Extract the [x, y] coordinate from the center of the cell holding the provided text.  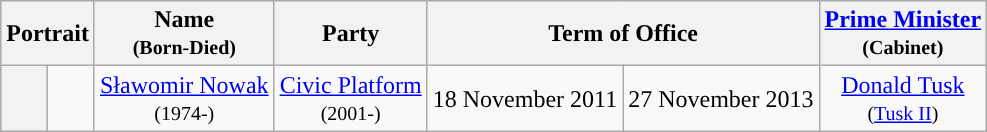
27 November 2013 [721, 98]
Term of Office [623, 34]
Donald Tusk (Tusk II) [903, 98]
Name(Born-Died) [184, 34]
Sławomir Nowak(1974-) [184, 98]
Party [350, 34]
18 November 2011 [524, 98]
Portrait [48, 34]
Civic Platform (2001-) [350, 98]
Prime Minister(Cabinet) [903, 34]
